Locate the cell with the specified text and output its [X, Y] center coordinate. 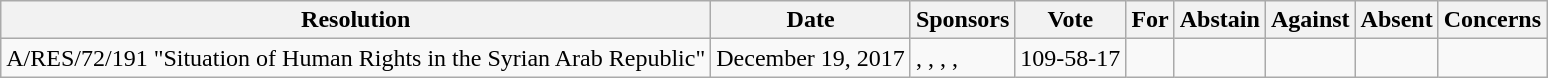
Date [811, 20]
, , , , [962, 58]
Absent [1396, 20]
Against [1310, 20]
Resolution [356, 20]
December 19, 2017 [811, 58]
A/RES/72/191 "Situation of Human Rights in the Syrian Arab Republic" [356, 58]
Abstain [1220, 20]
Vote [1070, 20]
Concerns [1492, 20]
Sponsors [962, 20]
109-58-17 [1070, 58]
For [1150, 20]
